Identify which cell holds the provided text, then report its (X, Y) central coordinate. 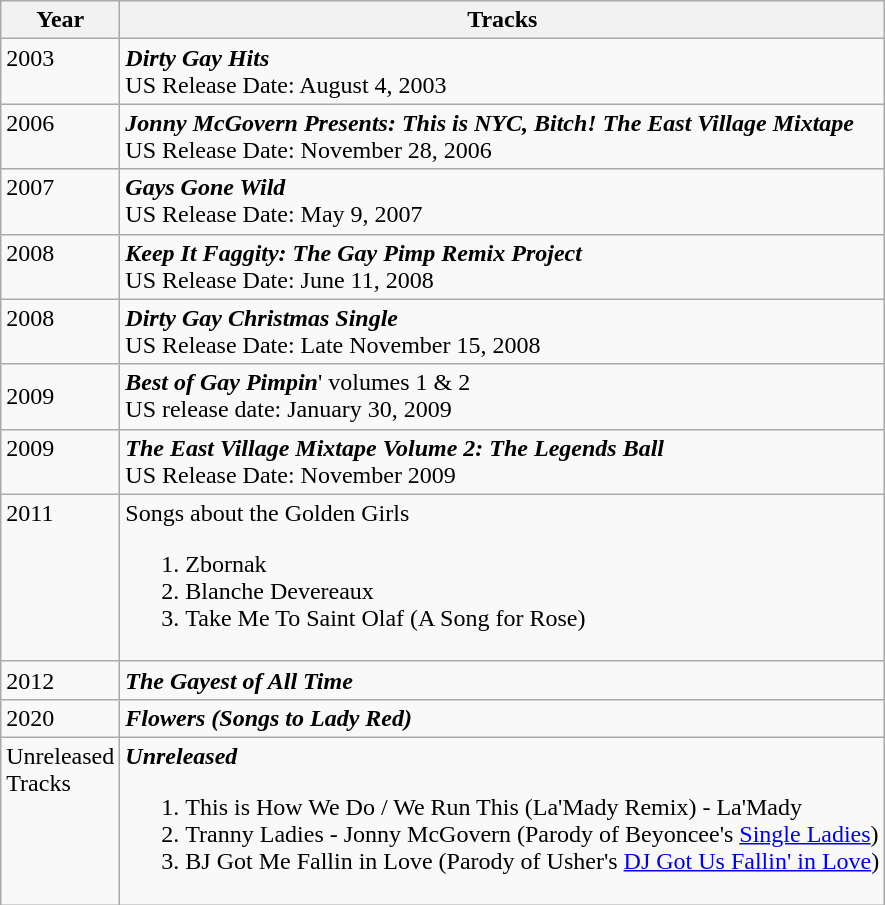
2012 (60, 680)
2003 (60, 72)
2006 (60, 136)
Tracks (502, 20)
Dirty Gay Christmas SingleUS Release Date: Late November 15, 2008 (502, 332)
The Gayest of All Time (502, 680)
Keep It Faggity: The Gay Pimp Remix ProjectUS Release Date: June 11, 2008 (502, 266)
2011 (60, 578)
Dirty Gay HitsUS Release Date: August 4, 2003 (502, 72)
The East Village Mixtape Volume 2: The Legends BallUS Release Date: November 2009 (502, 462)
Gays Gone WildUS Release Date: May 9, 2007 (502, 202)
2007 (60, 202)
Songs about the Golden GirlsZbornakBlanche DevereauxTake Me To Saint Olaf (A Song for Rose) (502, 578)
Flowers (Songs to Lady Red) (502, 718)
Unreleased Tracks (60, 820)
2020 (60, 718)
Year (60, 20)
Jonny McGovern Presents: This is NYC, Bitch! The East Village MixtapeUS Release Date: November 28, 2006 (502, 136)
Best of Gay Pimpin' volumes 1 & 2US release date: January 30, 2009 (502, 396)
